Return (X, Y) of the center of cell containing provided text 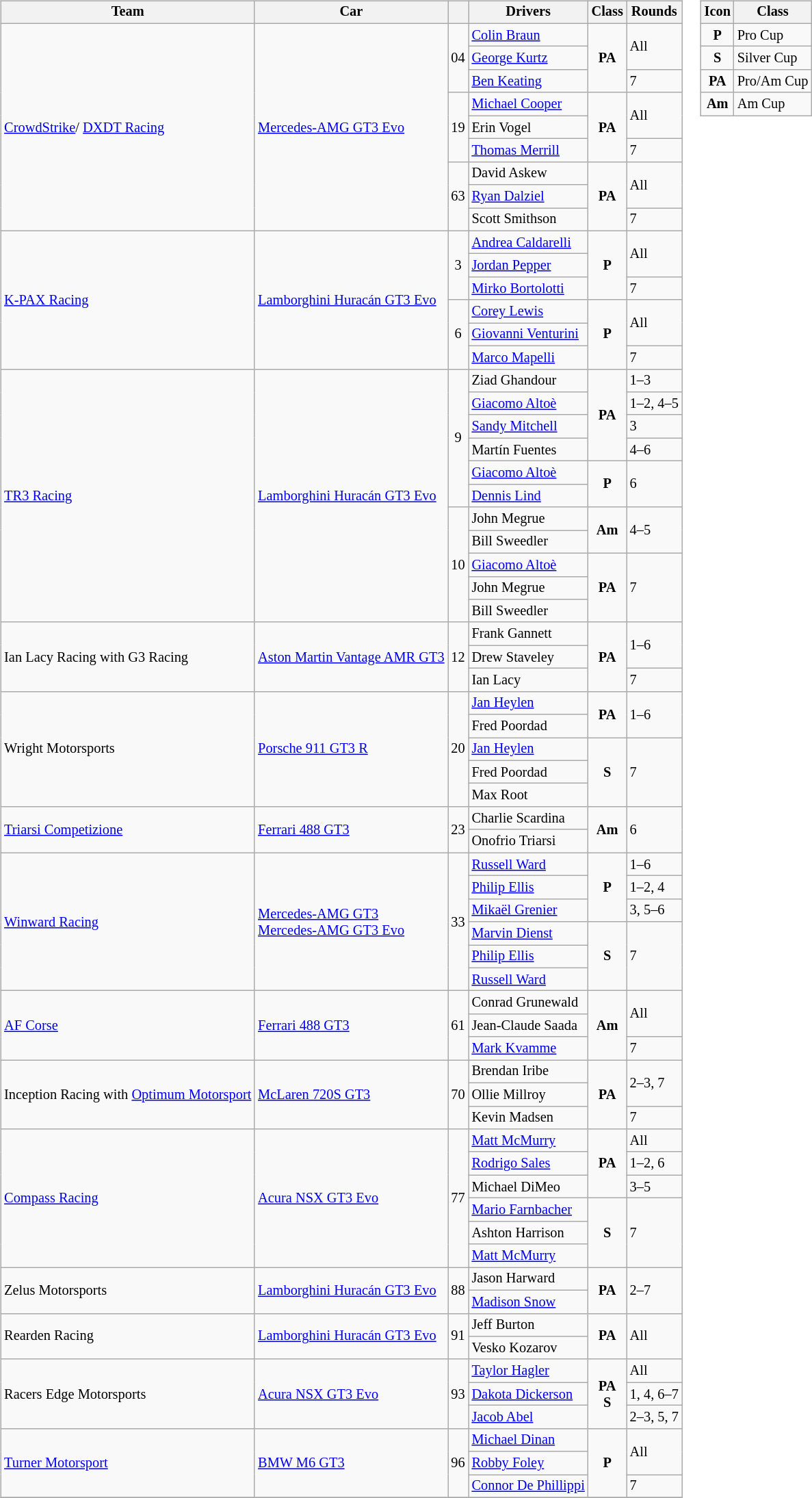
K-PAX Racing (127, 300)
Zelus Motorsports (127, 1291)
Ian Lacy Racing with G3 Racing (127, 657)
Turner Motorsport (127, 1463)
2–7 (654, 1291)
Team (127, 12)
Triarsi Competizione (127, 829)
Robby Foley (528, 1463)
Dennis Lind (528, 495)
61 (458, 1025)
Winward Racing (127, 922)
Compass Racing (127, 1198)
12 (458, 657)
Conrad Grunewald (528, 1003)
Aston Martin Vantage AMR GT3 (351, 657)
1–2, 6 (654, 1163)
19 (458, 127)
Jordan Pepper (528, 266)
Ollie Millroy (528, 1094)
Drew Staveley (528, 657)
88 (458, 1291)
93 (458, 1393)
Ryan Dalziel (528, 196)
Corey Lewis (528, 311)
Onofrio Triarsi (528, 841)
Max Root (528, 795)
2–3, 5, 7 (654, 1417)
1, 4, 6–7 (654, 1394)
Marvin Dienst (528, 933)
Dakota Dickerson (528, 1394)
Michael Cooper (528, 104)
23 (458, 829)
Rearden Racing (127, 1336)
Sandy Mitchell (528, 426)
Mark Kvamme (528, 1048)
TR3 Racing (127, 495)
Kevin Madsen (528, 1118)
63 (458, 196)
1–3 (654, 380)
Mercedes-AMG GT3 Evo (351, 127)
McLaren 720S GT3 (351, 1095)
Scott Smithson (528, 220)
Madison Snow (528, 1302)
BMW M6 GT3 (351, 1463)
George Kurtz (528, 58)
Frank Gannett (528, 634)
Brendan Iribe (528, 1072)
Jason Harward (528, 1279)
4–5 (654, 530)
Racers Edge Motorsports (127, 1393)
Martín Fuentes (528, 450)
20 (458, 749)
Mirko Bortolotti (528, 289)
Michael DiMeo (528, 1187)
Ziad Ghandour (528, 380)
77 (458, 1198)
Mercedes-AMG GT3 Mercedes-AMG GT3 Evo (351, 922)
Connor De Phillippi (528, 1486)
91 (458, 1336)
Mario Farnbacher (528, 1210)
10 (458, 565)
Drivers (528, 12)
33 (458, 922)
Charlie Scardina (528, 818)
3, 5–6 (654, 910)
Inception Racing with Optimum Motorsport (127, 1095)
Marco Mapelli (528, 357)
Rodrigo Sales (528, 1163)
Wright Motorsports (127, 749)
9 (458, 438)
Car (351, 12)
Rounds (654, 12)
Porsche 911 GT3 R (351, 749)
Am Cup (773, 104)
96 (458, 1463)
1–2, 4 (654, 888)
Giovanni Venturini (528, 335)
Silver Cup (773, 58)
70 (458, 1095)
2–3, 7 (654, 1083)
Jean-Claude Saada (528, 1026)
Thomas Merrill (528, 151)
AF Corse (127, 1025)
Vesko Kozarov (528, 1348)
Icon (718, 12)
Taylor Hagler (528, 1371)
Jacob Abel (528, 1417)
David Askew (528, 173)
Jeff Burton (528, 1325)
Pro/Am Cup (773, 81)
Pro Cup (773, 35)
CrowdStrike/ DXDT Racing (127, 127)
Colin Braun (528, 35)
Mikaël Grenier (528, 910)
4–6 (654, 450)
Erin Vogel (528, 127)
3–5 (654, 1187)
Ashton Harrison (528, 1232)
Michael Dinan (528, 1440)
PA S (607, 1393)
Ian Lacy (528, 680)
04 (458, 57)
Andrea Caldarelli (528, 242)
1–2, 4–5 (654, 404)
Ben Keating (528, 81)
